Scan for the cell matching the given text and deliver its [X, Y] coordinate at center. 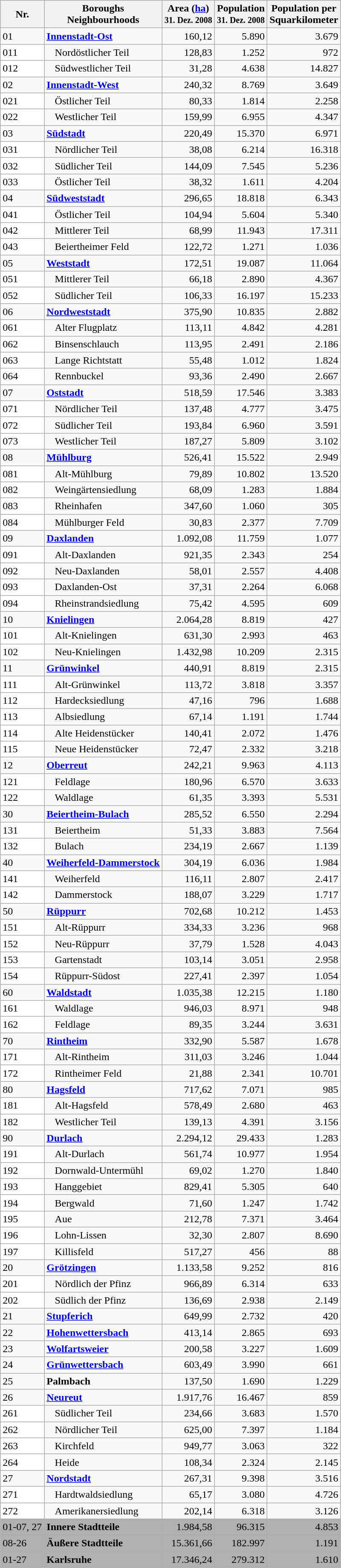
194 [22, 1203]
1.744 [304, 717]
427 [304, 619]
033 [22, 182]
3.990 [240, 1365]
Neue Heidenstücker [103, 749]
07 [22, 393]
561,74 [188, 1154]
193 [22, 1187]
2.294 [304, 814]
15.361,66 [188, 1543]
37,31 [188, 587]
131 [22, 830]
091 [22, 555]
633 [304, 1284]
200,58 [188, 1349]
68,99 [188, 231]
2.341 [240, 1073]
4.391 [240, 1122]
2.890 [240, 279]
8.690 [304, 1235]
116,11 [188, 879]
1.611 [240, 182]
2.949 [304, 457]
142 [22, 895]
062 [22, 344]
Alt-Hagsfeld [103, 1106]
12 [22, 765]
Knielingen [103, 619]
2.938 [240, 1300]
242,21 [188, 765]
3.156 [304, 1122]
02 [22, 85]
Heide [103, 1462]
2.149 [304, 1300]
1.092,08 [188, 539]
30,83 [188, 522]
51,33 [188, 830]
304,19 [188, 863]
1.742 [304, 1203]
093 [22, 587]
10.701 [304, 1073]
23 [22, 1349]
20 [22, 1268]
24 [22, 1365]
625,00 [188, 1430]
202,14 [188, 1511]
Rüppurr-Südost [103, 976]
80 [22, 1089]
1.044 [304, 1057]
921,35 [188, 555]
37,79 [188, 943]
Rennbuckel [103, 376]
Aue [103, 1219]
8.971 [240, 1009]
15.233 [304, 295]
50 [22, 911]
829,41 [188, 1187]
Population31. Dez. 2008 [240, 14]
1.609 [304, 1349]
526,41 [188, 457]
3.080 [240, 1494]
2.145 [304, 1462]
6.550 [240, 814]
4.408 [304, 571]
Alt-Rüppurr [103, 927]
2.064,28 [188, 619]
90 [22, 1138]
188,07 [188, 895]
7.564 [304, 830]
30 [22, 814]
Waldstadt [103, 992]
12.215 [240, 992]
182.997 [240, 1543]
261 [22, 1413]
140,41 [188, 733]
113,72 [188, 684]
347,60 [188, 506]
6.971 [304, 133]
2.294,12 [188, 1138]
4.638 [240, 69]
1.678 [304, 1041]
17.346,24 [188, 1559]
69,02 [188, 1170]
3.236 [240, 927]
1.453 [304, 911]
25 [22, 1381]
2.397 [240, 976]
180,96 [188, 782]
111 [22, 684]
Oststadt [103, 393]
4.853 [304, 1527]
Weingärtensiedlung [103, 490]
197 [22, 1251]
Alt-Durlach [103, 1154]
1.688 [304, 700]
375,90 [188, 312]
Mühlburger Feld [103, 522]
264 [22, 1462]
693 [304, 1333]
Durlach [103, 1138]
4.347 [304, 117]
10.835 [240, 312]
092 [22, 571]
968 [304, 927]
114 [22, 733]
7.071 [240, 1089]
3.631 [304, 1025]
1.824 [304, 360]
3.051 [240, 960]
Nördlich der Pfinz [103, 1284]
182 [22, 1122]
Daxlanden-Ost [103, 587]
3.126 [304, 1511]
Nr. [22, 14]
1.717 [304, 895]
1.139 [304, 846]
Hohenwettersbach [103, 1333]
16.318 [304, 149]
70 [22, 1041]
Bergwald [103, 1203]
09 [22, 539]
3.591 [304, 425]
Bulach [103, 846]
084 [22, 522]
Alt-Knielingen [103, 636]
332,90 [188, 1041]
16.197 [240, 295]
Weiherfeld [103, 879]
115 [22, 749]
5.305 [240, 1187]
1.180 [304, 992]
063 [22, 360]
3.102 [304, 441]
88 [304, 1251]
2.186 [304, 344]
262 [22, 1430]
234,66 [188, 1413]
267,31 [188, 1478]
Rüppurr [103, 911]
011 [22, 52]
1.954 [304, 1154]
Oberreut [103, 765]
61,35 [188, 798]
128,83 [188, 52]
Wolfartsweier [103, 1349]
1.252 [240, 52]
272 [22, 1511]
1.984,58 [188, 1527]
172 [22, 1073]
6.214 [240, 149]
Südstadt [103, 133]
3.227 [240, 1349]
972 [304, 52]
3.244 [240, 1025]
3.649 [304, 85]
32,30 [188, 1235]
2.324 [240, 1462]
1.884 [304, 490]
Südweststadt [103, 198]
071 [22, 409]
01-07, 27 [22, 1527]
2.258 [304, 101]
Alte Heidenstücker [103, 733]
2.993 [240, 636]
041 [22, 214]
279.312 [240, 1559]
043 [22, 247]
717,62 [188, 1089]
2.680 [240, 1106]
012 [22, 69]
4.842 [240, 328]
65,17 [188, 1494]
2.865 [240, 1333]
137,48 [188, 409]
985 [304, 1089]
Hardecksiedlung [103, 700]
1.432,98 [188, 652]
1.035,38 [188, 992]
022 [22, 117]
132 [22, 846]
Amerikanersiedlung [103, 1511]
79,89 [188, 474]
052 [22, 295]
032 [22, 166]
Alt-Mühlburg [103, 474]
171 [22, 1057]
08-26 [22, 1543]
11.064 [304, 263]
3.516 [304, 1478]
796 [240, 700]
Innenstadt-Ost [103, 36]
609 [304, 603]
21 [22, 1316]
2.491 [240, 344]
3.633 [304, 782]
9.398 [240, 1478]
2.343 [240, 555]
4.595 [240, 603]
517,27 [188, 1251]
22 [22, 1333]
3.818 [240, 684]
240,32 [188, 85]
234,19 [188, 846]
2.332 [240, 749]
4.043 [304, 943]
141 [22, 879]
3.063 [240, 1446]
949,77 [188, 1446]
966,89 [188, 1284]
4.113 [304, 765]
061 [22, 328]
6.036 [240, 863]
1.528 [240, 943]
Südlich der Pfinz [103, 1300]
Population perSquarkilometer [304, 14]
227,41 [188, 976]
3.383 [304, 393]
Albsiedlung [103, 717]
Alt-Rintheim [103, 1057]
19.087 [240, 263]
01 [22, 36]
042 [22, 231]
5.236 [304, 166]
7.371 [240, 1219]
334,33 [188, 927]
Nordstadt [103, 1478]
3.883 [240, 830]
094 [22, 603]
640 [304, 1187]
Alt-Grünwinkel [103, 684]
Dammerstock [103, 895]
Mühlburg [103, 457]
1.077 [304, 539]
Grünwettersbach [103, 1365]
Killisfeld [103, 1251]
311,03 [188, 1057]
271 [22, 1494]
06 [22, 312]
112 [22, 700]
051 [22, 279]
3.475 [304, 409]
01-27 [22, 1559]
Rheinhafen [103, 506]
254 [304, 555]
162 [22, 1025]
1.229 [304, 1381]
2.732 [240, 1316]
Neu-Knielingen [103, 652]
5.587 [240, 1041]
3.464 [304, 1219]
631,30 [188, 636]
6.955 [240, 117]
1.610 [304, 1559]
Hagsfeld [103, 1089]
Nordöstlicher Teil [103, 52]
021 [22, 101]
1.054 [304, 976]
7.397 [240, 1430]
136,69 [188, 1300]
Innere Stadtteile [103, 1527]
3.229 [240, 895]
17.546 [240, 393]
1.476 [304, 733]
081 [22, 474]
4.726 [304, 1494]
5.604 [240, 214]
2.958 [304, 960]
181 [22, 1106]
Äußere Stadtteile [103, 1543]
212,78 [188, 1219]
859 [304, 1397]
161 [22, 1009]
21,88 [188, 1073]
9.963 [240, 765]
122,72 [188, 247]
Dornwald-Untermühl [103, 1170]
420 [304, 1316]
103,14 [188, 960]
702,68 [188, 911]
1.184 [304, 1430]
7.545 [240, 166]
101 [22, 636]
Neu-Rüppurr [103, 943]
BoroughsNeighbourhoods [103, 14]
Karlsruhe [103, 1559]
Innenstadt-West [103, 85]
18.818 [240, 198]
9.252 [240, 1268]
2.417 [304, 879]
191 [22, 1154]
10.977 [240, 1154]
113,95 [188, 344]
1.247 [240, 1203]
073 [22, 441]
Area (ha)31. Dez. 2008 [188, 14]
2.072 [240, 733]
152 [22, 943]
Weststadt [103, 263]
10.212 [240, 911]
456 [240, 1251]
Palmbach [103, 1381]
1.984 [304, 863]
05 [22, 263]
4.367 [304, 279]
154 [22, 976]
159,99 [188, 117]
187,27 [188, 441]
6.570 [240, 782]
102 [22, 652]
649,99 [188, 1316]
14.827 [304, 69]
1.060 [240, 506]
93,36 [188, 376]
220,49 [188, 133]
Neu-Daxlanden [103, 571]
083 [22, 506]
Lange Richtstatt [103, 360]
58,01 [188, 571]
72,47 [188, 749]
08 [22, 457]
80,33 [188, 101]
106,33 [188, 295]
Stupferich [103, 1316]
16.467 [240, 1397]
1.690 [240, 1381]
137,50 [188, 1381]
603,49 [188, 1365]
17.311 [304, 231]
5.340 [304, 214]
1.036 [304, 247]
160,12 [188, 36]
6.318 [240, 1511]
296,65 [188, 198]
31,28 [188, 69]
202 [22, 1300]
5.531 [304, 798]
Kirchfeld [103, 1446]
285,52 [188, 814]
Hanggebiet [103, 1187]
Nordweststadt [103, 312]
89,35 [188, 1025]
153 [22, 960]
66,18 [188, 279]
263 [22, 1446]
193,84 [188, 425]
1.012 [240, 360]
47,16 [188, 700]
8.769 [240, 85]
6.314 [240, 1284]
96.315 [240, 1527]
661 [304, 1365]
6.343 [304, 198]
082 [22, 490]
27 [22, 1478]
6.068 [304, 587]
Beiertheim-Bulach [103, 814]
3.683 [240, 1413]
948 [304, 1009]
113,11 [188, 328]
031 [22, 149]
15.522 [240, 457]
03 [22, 133]
60 [22, 992]
11.759 [240, 539]
11 [22, 668]
Beiertheimer Feld [103, 247]
15.370 [240, 133]
413,14 [188, 1333]
Grünwinkel [103, 668]
04 [22, 198]
Beiertheim [103, 830]
2.882 [304, 312]
Daxlanden [103, 539]
195 [22, 1219]
26 [22, 1397]
1.570 [304, 1413]
67,14 [188, 717]
71,60 [188, 1203]
7.709 [304, 522]
Hardtwaldsiedlung [103, 1494]
3.218 [304, 749]
4.281 [304, 328]
305 [304, 506]
2.264 [240, 587]
064 [22, 376]
3.357 [304, 684]
3.679 [304, 36]
Rintheimer Feld [103, 1073]
Alter Flugplatz [103, 328]
5.890 [240, 36]
1.270 [240, 1170]
68,09 [188, 490]
1.840 [304, 1170]
578,49 [188, 1106]
2.490 [240, 376]
4.204 [304, 182]
10.802 [240, 474]
946,03 [188, 1009]
072 [22, 425]
55,48 [188, 360]
29.433 [240, 1138]
1.133,58 [188, 1268]
121 [22, 782]
Gartenstadt [103, 960]
Rheinstrandsiedlung [103, 603]
Lohn-Lissen [103, 1235]
11.943 [240, 231]
192 [22, 1170]
122 [22, 798]
4.777 [240, 409]
2.377 [240, 522]
Südwestlicher Teil [103, 69]
Alt-Daxlanden [103, 555]
3.393 [240, 798]
5.809 [240, 441]
201 [22, 1284]
2.557 [240, 571]
38,08 [188, 149]
108,34 [188, 1462]
172,51 [188, 263]
10.209 [240, 652]
113 [22, 717]
816 [304, 1268]
38,32 [188, 182]
322 [304, 1446]
10 [22, 619]
151 [22, 927]
1.814 [240, 101]
40 [22, 863]
1.271 [240, 247]
Binsenschlauch [103, 344]
1.917,76 [188, 1397]
75,42 [188, 603]
139,13 [188, 1122]
Weiherfeld-Dammerstock [103, 863]
Rintheim [103, 1041]
3.246 [240, 1057]
6.960 [240, 425]
196 [22, 1235]
Neureut [103, 1397]
440,91 [188, 668]
518,59 [188, 393]
104,94 [188, 214]
144,09 [188, 166]
13.520 [304, 474]
Grötzingen [103, 1268]
